Detect which cell encompasses the target text, then output its [X, Y] center coordinate. 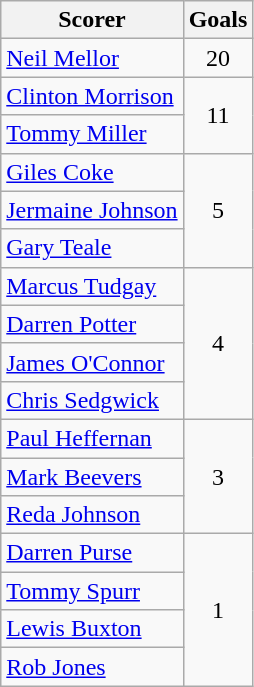
5 [218, 210]
Paul Heffernan [92, 438]
Darren Purse [92, 553]
Lewis Buxton [92, 629]
Mark Beevers [92, 477]
Rob Jones [92, 667]
4 [218, 343]
Giles Coke [92, 172]
3 [218, 476]
James O'Connor [92, 362]
Tommy Miller [92, 134]
Chris Sedgwick [92, 400]
Jermaine Johnson [92, 210]
Goals [218, 20]
Marcus Tudgay [92, 286]
Gary Teale [92, 248]
Clinton Morrison [92, 96]
Neil Mellor [92, 58]
Reda Johnson [92, 515]
20 [218, 58]
11 [218, 115]
1 [218, 610]
Tommy Spurr [92, 591]
Scorer [92, 20]
Darren Potter [92, 324]
